Determine the (x, y) coordinate at the center of the cell enclosing the given text.  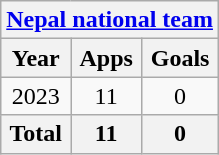
Goals (180, 58)
Apps (106, 58)
Nepal national team (110, 20)
Year (36, 58)
2023 (36, 96)
Total (36, 134)
